Output the [x, y] coordinate of the center of the cell containing the given text.  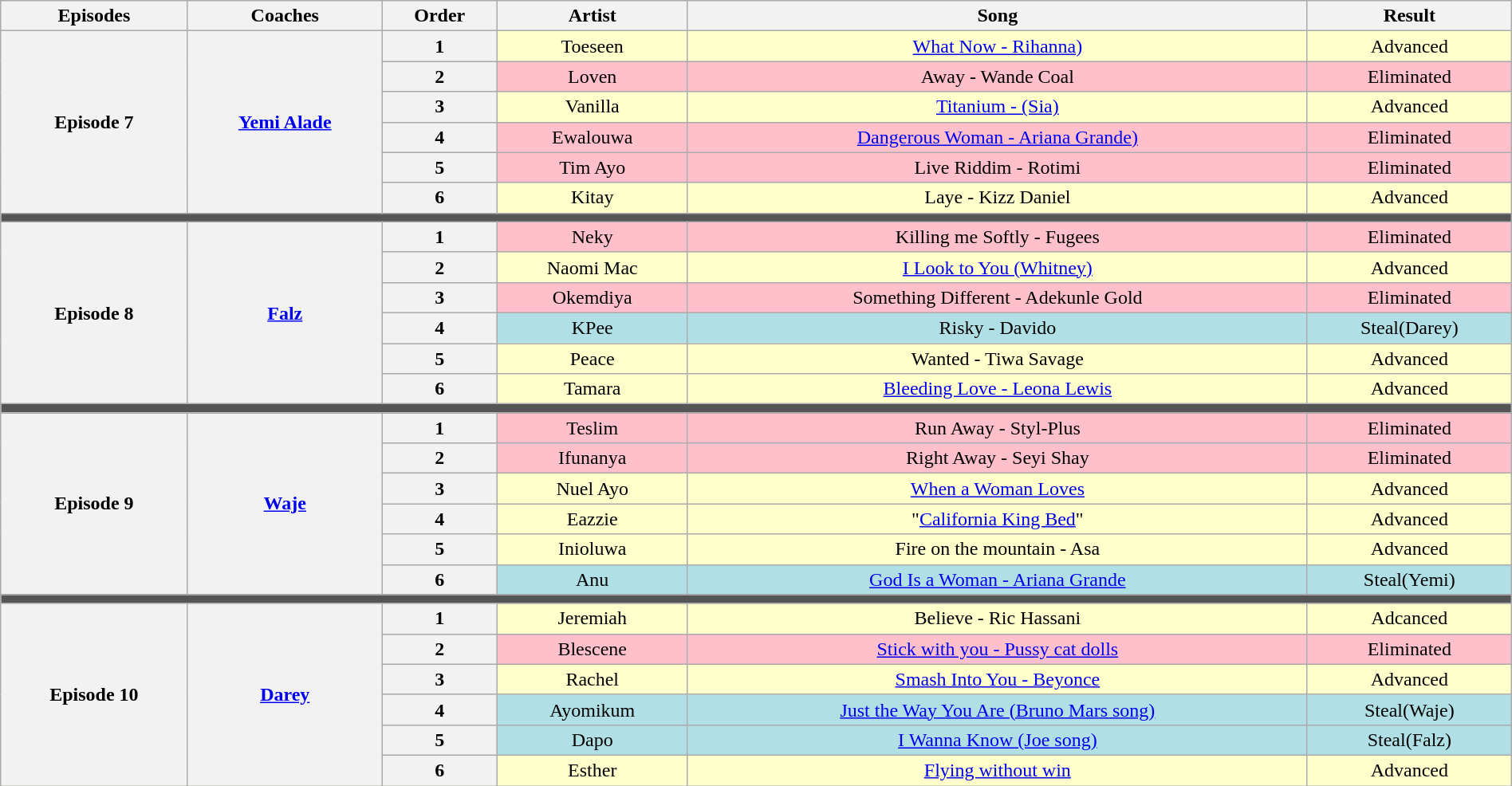
Jeremiah [592, 619]
Peace [592, 358]
Ayomikum [592, 709]
Loven [592, 77]
Kitay [592, 198]
God Is a Woman - Ariana Grande [997, 580]
Vanilla [592, 107]
Eazzie [592, 519]
Falz [285, 312]
Live Riddim - Rotimi [997, 167]
Dangerous Woman - Ariana Grande) [997, 137]
Tamara [592, 389]
"California King Bed" [997, 519]
Waje [285, 504]
Ewalouwa [592, 137]
Adcanced [1409, 619]
What Now - Rihanna) [997, 46]
Yemi Alade [285, 122]
KPee [592, 328]
Steal(Falz) [1409, 740]
Coaches [285, 16]
Away - Wande Coal [997, 77]
Result [1409, 16]
Song [997, 16]
Episodes [94, 16]
Steal(Darey) [1409, 328]
Inioluwa [592, 549]
Stick with you - Pussy cat dolls [997, 649]
Neky [592, 237]
Something Different - Adekunle Gold [997, 297]
Episode 7 [94, 122]
Esther [592, 770]
Laye - Kizz Daniel [997, 198]
Dapo [592, 740]
Just the Way You Are (Bruno Mars song) [997, 709]
Steal(Waje) [1409, 709]
Fire on the mountain - Asa [997, 549]
Toeseen [592, 46]
Steal(Yemi) [1409, 580]
Artist [592, 16]
Tim Ayo [592, 167]
Teslim [592, 428]
Bleeding Love - Leona Lewis [997, 389]
Smash Into You - Beyonce [997, 679]
Ifunanya [592, 458]
Wanted - Tiwa Savage [997, 358]
Naomi Mac [592, 267]
Rachel [592, 679]
Okemdiya [592, 297]
Flying without win [997, 770]
I Look to You (Whitney) [997, 267]
Blescene [592, 649]
Risky - Davido [997, 328]
Episode 9 [94, 504]
When a Woman Loves [997, 489]
Nuel Ayo [592, 489]
Order [439, 16]
Anu [592, 580]
Killing me Softly - Fugees [997, 237]
I Wanna Know (Joe song) [997, 740]
Episode 10 [94, 694]
Episode 8 [94, 312]
Titanium - (Sia) [997, 107]
Darey [285, 694]
Believe - Ric Hassani [997, 619]
Right Away - Seyi Shay [997, 458]
Run Away - Styl-Plus [997, 428]
